Pinpoint the cell where the given text exists, returning its (X, Y) midpoint coordinate. 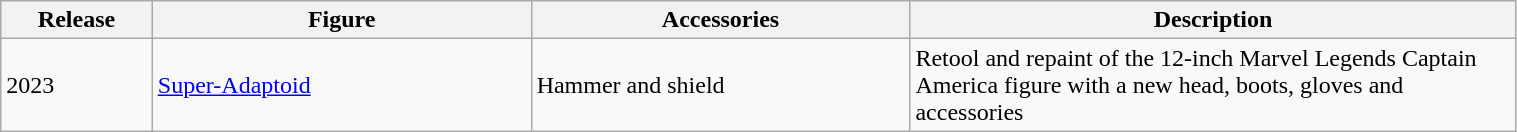
Super-Adaptoid (342, 85)
2023 (77, 85)
Retool and repaint of the 12-inch Marvel Legends Captain America figure with a new head, boots, gloves and accessories (1213, 85)
Figure (342, 20)
Description (1213, 20)
Accessories (720, 20)
Hammer and shield (720, 85)
Release (77, 20)
